Identify which cell holds the provided text, then report its [x, y] central coordinate. 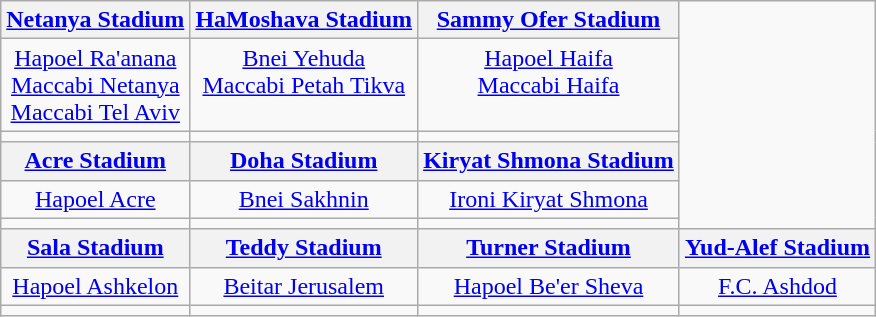
HaMoshava Stadium [304, 20]
Sammy Ofer Stadium [549, 20]
Beitar Jerusalem [304, 286]
Yud-Alef Stadium [777, 248]
Netanya Stadium [96, 20]
Bnei Sakhnin [304, 199]
Hapoel Acre [96, 199]
Teddy Stadium [304, 248]
Kiryat Shmona Stadium [549, 161]
Doha Stadium [304, 161]
Hapoel Ra'anana Maccabi Netanya Maccabi Tel Aviv [96, 85]
Hapoel Haifa Maccabi Haifa [549, 85]
F.C. Ashdod [777, 286]
Sala Stadium [96, 248]
Turner Stadium [549, 248]
Ironi Kiryat Shmona [549, 199]
Bnei Yehuda Maccabi Petah Tikva [304, 85]
Acre Stadium [96, 161]
Hapoel Ashkelon [96, 286]
Hapoel Be'er Sheva [549, 286]
